Detect which cell encompasses the target text, then output its (x, y) center coordinate. 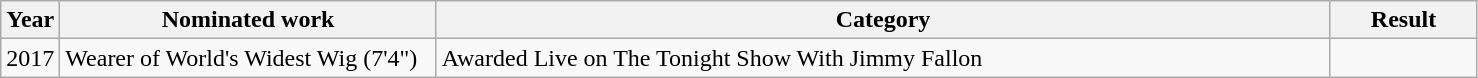
Awarded Live on The Tonight Show With Jimmy Fallon (882, 58)
Year (30, 20)
Nominated work (248, 20)
2017 (30, 58)
Wearer of World's Widest Wig (7'4") (248, 58)
Result (1404, 20)
Category (882, 20)
